Scan for the cell matching the given text and deliver its [X, Y] coordinate at center. 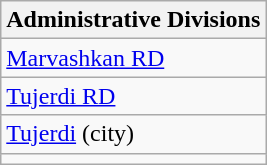
Tujerdi RD [134, 96]
Tujerdi (city) [134, 134]
Marvashkan RD [134, 58]
Administrative Divisions [134, 20]
